Scan for the cell matching the given text and deliver its [X, Y] coordinate at center. 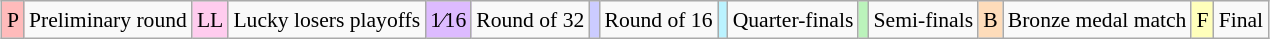
F [1202, 20]
Bronze medal match [1098, 20]
Round of 16 [658, 20]
Preliminary round [108, 20]
P [13, 20]
Lucky losers playoffs [326, 20]
Quarter-finals [794, 20]
Final [1242, 20]
1⁄16 [448, 20]
Round of 32 [530, 20]
Semi-finals [924, 20]
LL [210, 20]
B [990, 20]
